Return [x, y] of the center of cell containing provided text 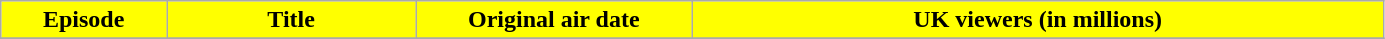
UK viewers (in millions) [1038, 20]
Original air date [554, 20]
Title [292, 20]
Episode [84, 20]
